Detect which cell encompasses the target text, then output its (X, Y) center coordinate. 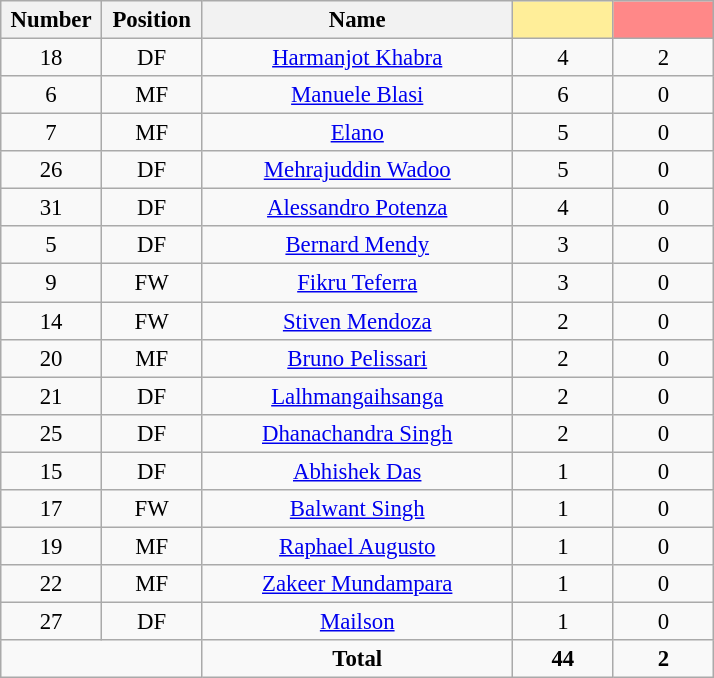
Manuele Blasi (358, 95)
21 (52, 396)
Raphael Augusto (358, 546)
Harmanjot Khabra (358, 58)
Position (152, 20)
Alessandro Potenza (358, 208)
31 (52, 208)
18 (52, 58)
Elano (358, 133)
14 (52, 321)
Balwant Singh (358, 509)
Total (358, 659)
Abhishek Das (358, 471)
9 (52, 283)
7 (52, 133)
25 (52, 433)
17 (52, 509)
15 (52, 471)
Bruno Pelissari (358, 358)
Lalhmangaihsanga (358, 396)
44 (564, 659)
Mailson (358, 621)
27 (52, 621)
Bernard Mendy (358, 245)
Stiven Mendoza (358, 321)
Dhanachandra Singh (358, 433)
Name (358, 20)
22 (52, 584)
19 (52, 546)
26 (52, 170)
Zakeer Mundampara (358, 584)
Mehrajuddin Wadoo (358, 170)
Fikru Teferra (358, 283)
Number (52, 20)
20 (52, 358)
